For the text-containing cell, return its midpoint in (X, Y) coordinate format. 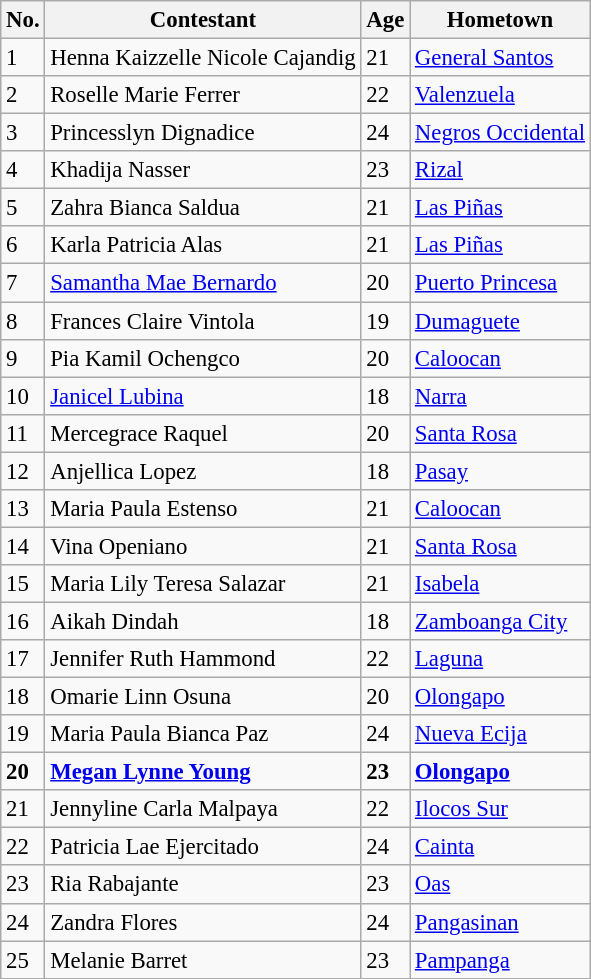
Zamboanga City (500, 621)
Aikah Dindah (203, 621)
Henna Kaizzelle Nicole Cajandig (203, 58)
Hometown (500, 20)
2 (23, 95)
Princesslyn Dignadice (203, 133)
13 (23, 509)
4 (23, 170)
Narra (500, 396)
No. (23, 20)
Roselle Marie Ferrer (203, 95)
Melanie Barret (203, 960)
Khadija Nasser (203, 170)
Laguna (500, 659)
17 (23, 659)
Jennyline Carla Malpaya (203, 809)
Dumaguete (500, 321)
Oas (500, 885)
Maria Paula Estenso (203, 509)
Rizal (500, 170)
Nueva Ecija (500, 734)
Pangasinan (500, 922)
Age (386, 20)
Frances Claire Vintola (203, 321)
Ilocos Sur (500, 809)
Patricia Lae Ejercitado (203, 847)
16 (23, 621)
11 (23, 433)
5 (23, 208)
3 (23, 133)
Anjellica Lopez (203, 471)
Megan Lynne Young (203, 772)
Mercegrace Raquel (203, 433)
Valenzuela (500, 95)
General Santos (500, 58)
25 (23, 960)
Karla Patricia Alas (203, 245)
Ria Rabajante (203, 885)
6 (23, 245)
8 (23, 321)
Vina Openiano (203, 546)
Pia Kamil Ochengco (203, 358)
1 (23, 58)
Omarie Linn Osuna (203, 697)
Contestant (203, 20)
Zandra Flores (203, 922)
Jennifer Ruth Hammond (203, 659)
14 (23, 546)
7 (23, 283)
12 (23, 471)
Maria Lily Teresa Salazar (203, 584)
10 (23, 396)
Cainta (500, 847)
15 (23, 584)
Maria Paula Bianca Paz (203, 734)
Pasay (500, 471)
Samantha Mae Bernardo (203, 283)
9 (23, 358)
Isabela (500, 584)
Janicel Lubina (203, 396)
Pampanga (500, 960)
Zahra Bianca Saldua (203, 208)
Negros Occidental (500, 133)
Puerto Princesa (500, 283)
